Return (X, Y) of the center of cell containing provided text 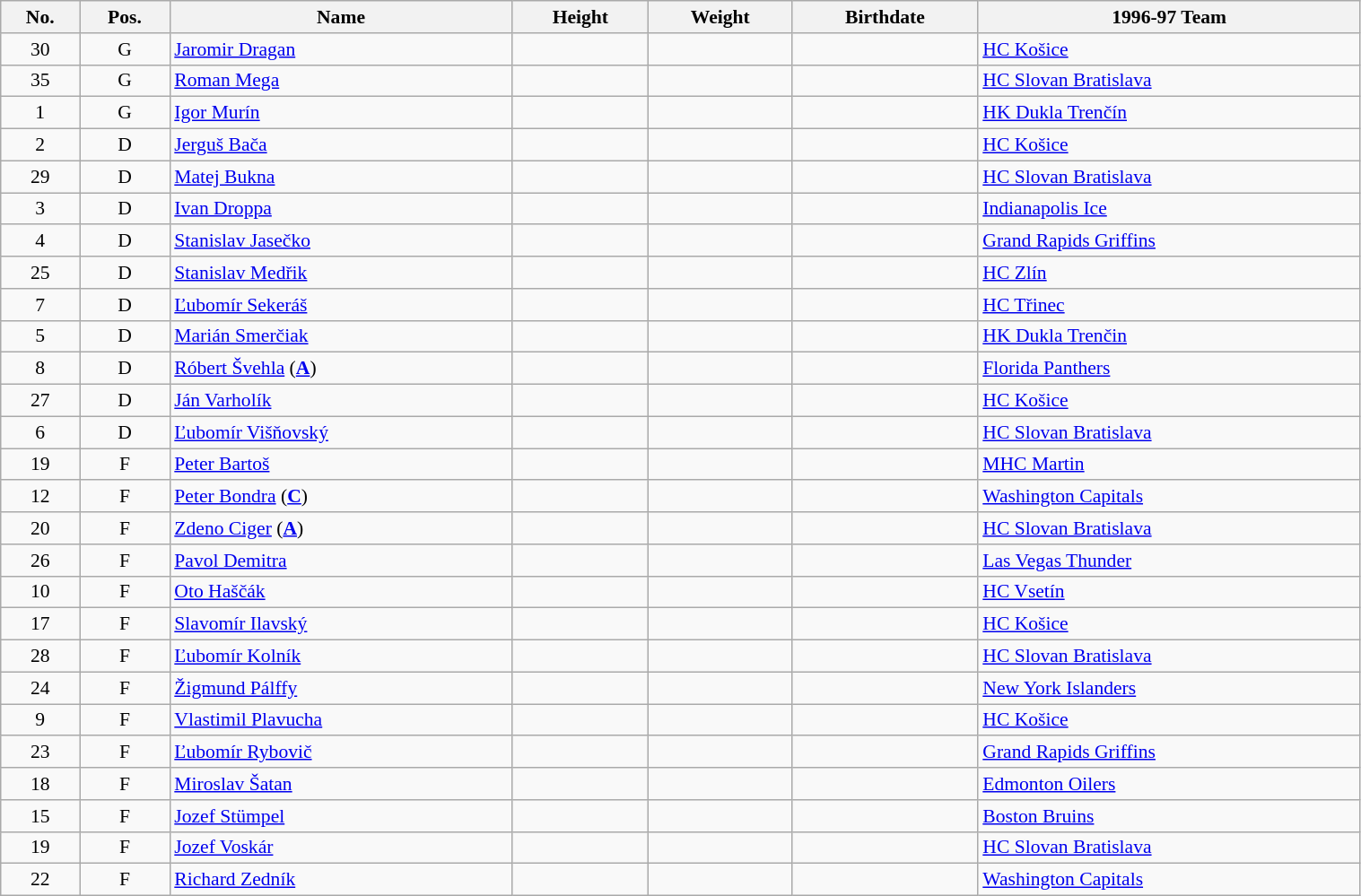
6 (40, 432)
25 (40, 273)
Jaromir Dragan (341, 49)
Ivan Droppa (341, 209)
HC Vsetín (1169, 592)
Weight (720, 17)
10 (40, 592)
Birthdate (886, 17)
Florida Panthers (1169, 369)
3 (40, 209)
24 (40, 688)
Peter Bondra (C) (341, 497)
Ľubomír Sekeráš (341, 305)
HK Dukla Trenčin (1169, 336)
Stanislav Jasečko (341, 241)
Žigmund Pálffy (341, 688)
23 (40, 752)
Height (580, 17)
Ľubomír Višňovský (341, 432)
Miroslav Šatan (341, 784)
1 (40, 113)
Stanislav Medřik (341, 273)
28 (40, 657)
8 (40, 369)
No. (40, 17)
Ľubomír Rybovič (341, 752)
HK Dukla Trenčín (1169, 113)
HC Třinec (1169, 305)
Roman Mega (341, 81)
26 (40, 561)
Las Vegas Thunder (1169, 561)
Slavomír Ilavský (341, 624)
12 (40, 497)
Zdeno Ciger (A) (341, 528)
1996-97 Team (1169, 17)
Ján Varholík (341, 401)
Jerguš Bača (341, 145)
Pavol Demitra (341, 561)
29 (40, 177)
Boston Bruins (1169, 816)
Peter Bartoš (341, 465)
9 (40, 720)
Indianapolis Ice (1169, 209)
New York Islanders (1169, 688)
4 (40, 241)
Igor Murín (341, 113)
30 (40, 49)
2 (40, 145)
Vlastimil Plavucha (341, 720)
HC Zlín (1169, 273)
Pos. (126, 17)
20 (40, 528)
Edmonton Oilers (1169, 784)
5 (40, 336)
Marián Smerčiak (341, 336)
Róbert Švehla (A) (341, 369)
Richard Zedník (341, 880)
35 (40, 81)
17 (40, 624)
Jozef Voskár (341, 848)
Ľubomír Kolník (341, 657)
18 (40, 784)
Matej Bukna (341, 177)
22 (40, 880)
15 (40, 816)
Name (341, 17)
7 (40, 305)
MHC Martin (1169, 465)
Jozef Stümpel (341, 816)
Oto Haščák (341, 592)
27 (40, 401)
